Return [X, Y] of the center of cell containing provided text 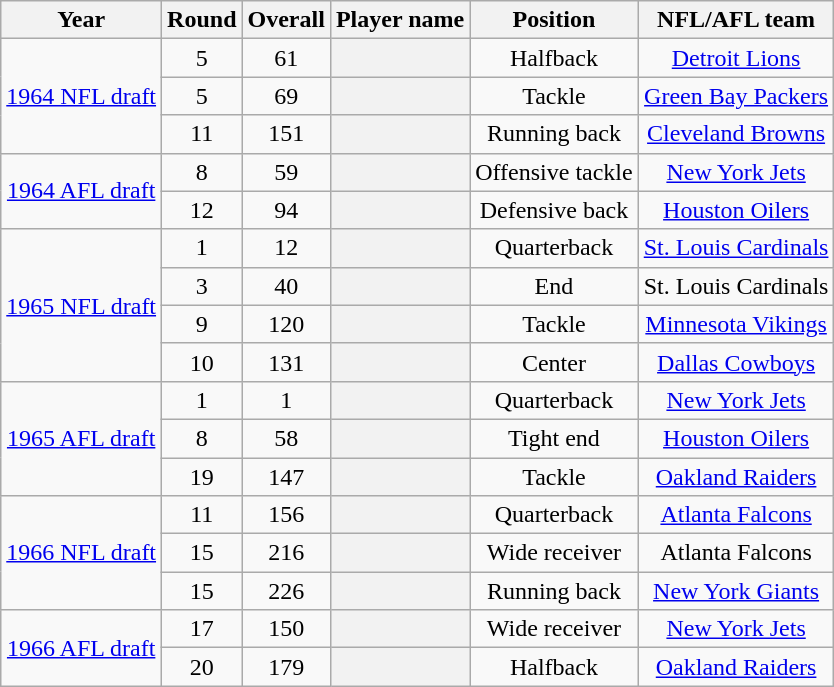
216 [286, 553]
Year [82, 20]
Dallas Cowboys [736, 362]
61 [286, 58]
1964 NFL draft [82, 96]
End [554, 286]
9 [202, 324]
Cleveland Browns [736, 134]
1966 NFL draft [82, 553]
1966 AFL draft [82, 648]
179 [286, 667]
147 [286, 477]
1965 NFL draft [82, 305]
Player name [400, 20]
20 [202, 667]
New York Giants [736, 591]
94 [286, 210]
19 [202, 477]
3 [202, 286]
Center [554, 362]
17 [202, 629]
Position [554, 20]
226 [286, 591]
Offensive tackle [554, 172]
59 [286, 172]
156 [286, 515]
1965 AFL draft [82, 438]
Round [202, 20]
69 [286, 96]
10 [202, 362]
40 [286, 286]
120 [286, 324]
Green Bay Packers [736, 96]
131 [286, 362]
Tight end [554, 438]
Detroit Lions [736, 58]
151 [286, 134]
Overall [286, 20]
Defensive back [554, 210]
1964 AFL draft [82, 191]
Minnesota Vikings [736, 324]
NFL/AFL team [736, 20]
150 [286, 629]
58 [286, 438]
